Provide the [X, Y] coordinate of the cell's center where the given text is located.  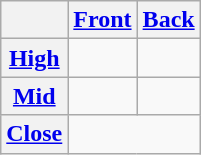
Front [102, 20]
Mid [34, 96]
Close [34, 134]
Back [168, 20]
High [34, 58]
